Detect which cell encompasses the target text, then output its [X, Y] center coordinate. 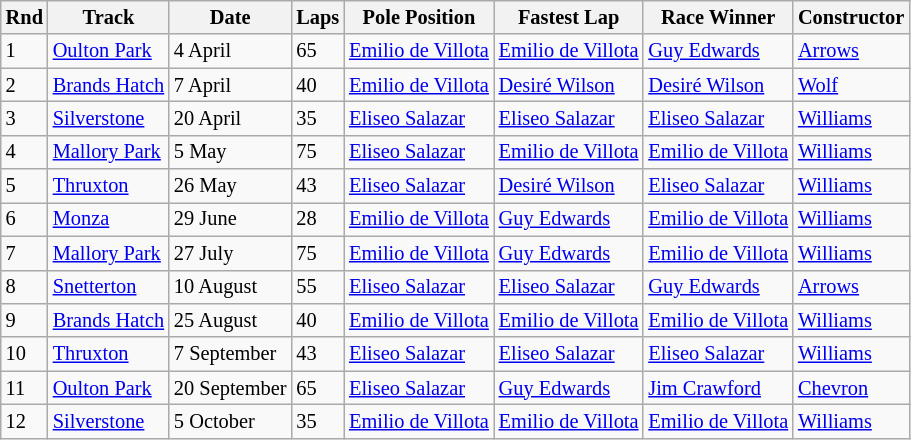
Chevron [851, 388]
Jim Crawford [718, 388]
Monza [108, 219]
Snetterton [108, 287]
7 April [230, 85]
55 [318, 287]
Date [230, 17]
10 [24, 354]
2 [24, 85]
26 May [230, 186]
Fastest Lap [569, 17]
5 [24, 186]
4 April [230, 51]
8 [24, 287]
5 October [230, 421]
3 [24, 118]
27 July [230, 253]
7 [24, 253]
5 May [230, 152]
Race Winner [718, 17]
Track [108, 17]
7 September [230, 354]
Wolf [851, 85]
9 [24, 320]
Pole Position [419, 17]
10 August [230, 287]
20 April [230, 118]
6 [24, 219]
Laps [318, 17]
1 [24, 51]
12 [24, 421]
11 [24, 388]
Rnd [24, 17]
4 [24, 152]
25 August [230, 320]
29 June [230, 219]
Constructor [851, 17]
28 [318, 219]
20 September [230, 388]
